Provide the (x, y) coordinate of the cell's center where the given text is located.  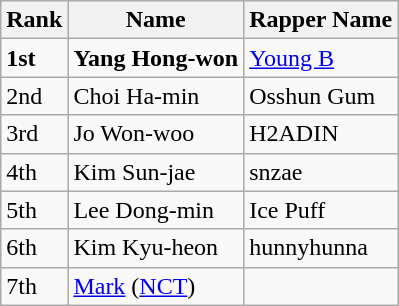
Young B (321, 58)
Jo Won-woo (156, 134)
H2ADIN (321, 134)
Lee Dong-min (156, 210)
Kim Sun-jae (156, 172)
Osshun Gum (321, 96)
4th (34, 172)
1st (34, 58)
6th (34, 248)
Rank (34, 20)
Rapper Name (321, 20)
2nd (34, 96)
Mark (NCT) (156, 286)
7th (34, 286)
hunnyhunna (321, 248)
Ice Puff (321, 210)
Choi Ha-min (156, 96)
snzae (321, 172)
3rd (34, 134)
Kim Kyu-heon (156, 248)
5th (34, 210)
Name (156, 20)
Yang Hong-won (156, 58)
